Determine the (X, Y) coordinate at the center of the cell enclosing the given text.  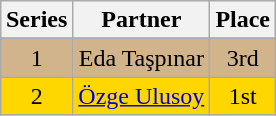
3rd (243, 58)
2 (36, 96)
1st (243, 96)
Özge Ulusoy (142, 96)
Partner (142, 20)
Series (36, 20)
1 (36, 58)
Eda Taşpınar (142, 58)
Place (243, 20)
